Capture the cell that displays the provided text and extract its (X, Y) central coordinate. 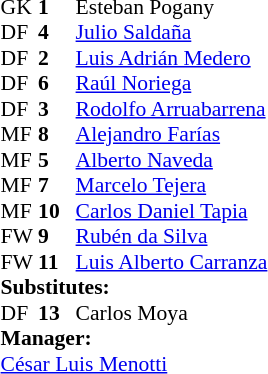
4 (57, 33)
Carlos Moya (172, 313)
13 (57, 313)
Manager: (134, 339)
8 (57, 135)
Alberto Naveda (172, 160)
Luis Adrián Medero (172, 58)
Julio Saldaña (172, 33)
7 (57, 185)
Substitutes: (134, 287)
6 (57, 83)
Raúl Noriega (172, 83)
Marcelo Tejera (172, 185)
Carlos Daniel Tapia (172, 211)
5 (57, 160)
3 (57, 109)
Luis Alberto Carranza (172, 262)
Rubén da Silva (172, 237)
Rodolfo Arruabarrena (172, 109)
10 (57, 211)
Alejandro Farías (172, 135)
2 (57, 58)
9 (57, 237)
11 (57, 262)
